Identify which cell holds the provided text, then report its [x, y] central coordinate. 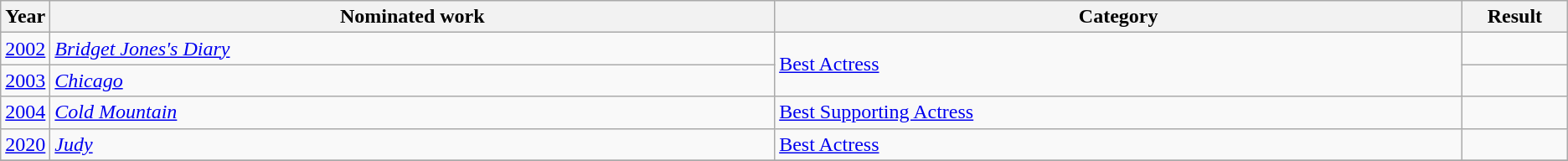
Best Supporting Actress [1119, 112]
Nominated work [412, 17]
2002 [25, 49]
2020 [25, 144]
Year [25, 17]
2003 [25, 80]
Cold Mountain [412, 112]
Bridget Jones's Diary [412, 49]
Chicago [412, 80]
Category [1119, 17]
2004 [25, 112]
Result [1515, 17]
Judy [412, 144]
